Detect which cell encompasses the target text, then output its (X, Y) center coordinate. 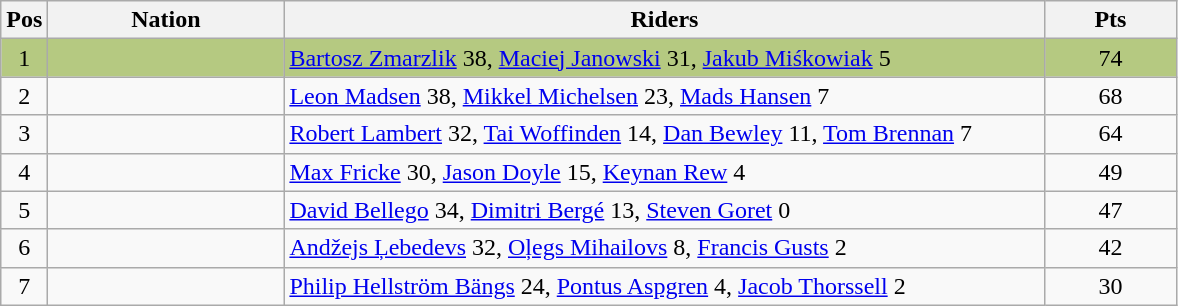
David Bellego 34, Dimitri Bergé 13, Steven Goret 0 (664, 210)
42 (1110, 248)
Robert Lambert 32, Tai Woffinden 14, Dan Bewley 11, Tom Brennan 7 (664, 134)
2 (24, 96)
4 (24, 172)
64 (1110, 134)
1 (24, 58)
Riders (664, 20)
Leon Madsen 38, Mikkel Michelsen 23, Mads Hansen 7 (664, 96)
Pts (1110, 20)
47 (1110, 210)
6 (24, 248)
Bartosz Zmarzlik 38, Maciej Janowski 31, Jakub Miśkowiak 5 (664, 58)
Philip Hellström Bängs 24, Pontus Aspgren 4, Jacob Thorssell 2 (664, 286)
Max Fricke 30, Jason Doyle 15, Keynan Rew 4 (664, 172)
30 (1110, 286)
68 (1110, 96)
Andžejs Ļebedevs 32, Oļegs Mihailovs 8, Francis Gusts 2 (664, 248)
7 (24, 286)
74 (1110, 58)
Pos (24, 20)
Nation (166, 20)
49 (1110, 172)
3 (24, 134)
5 (24, 210)
